Identify which cell holds the provided text, then report its (x, y) central coordinate. 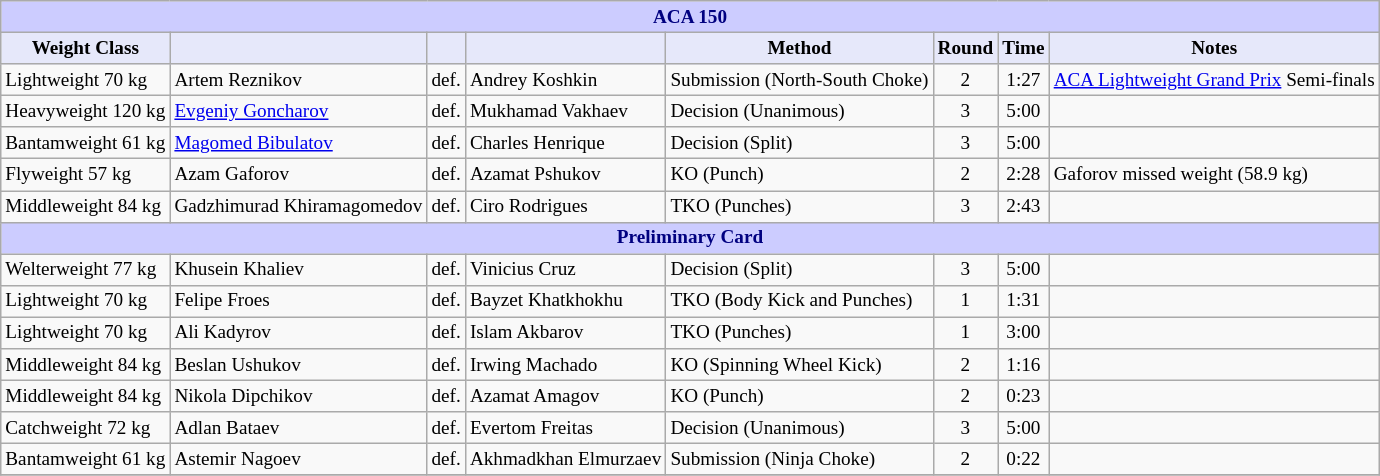
Method (800, 48)
0:22 (1024, 460)
Akhmadkhan Elmurzaev (566, 460)
Evertom Freitas (566, 428)
ACA 150 (690, 17)
Beslan Ushukov (298, 365)
Azam Gaforov (298, 175)
Ali Kadyrov (298, 333)
Welterweight 77 kg (86, 270)
Irwing Machado (566, 365)
Notes (1214, 48)
Mukhamad Vakhaev (566, 111)
Catchweight 72 kg (86, 428)
Artem Reznikov (298, 80)
Nikola Dipchikov (298, 396)
Magomed Bibulatov (298, 143)
0:23 (1024, 396)
Preliminary Card (690, 238)
3:00 (1024, 333)
Gaforov missed weight (58.9 kg) (1214, 175)
Charles Henrique (566, 143)
Bayzet Khatkhokhu (566, 301)
1:31 (1024, 301)
Weight Class (86, 48)
KO (Spinning Wheel Kick) (800, 365)
Gadzhimurad Khiramagomedov (298, 206)
ACA Lightweight Grand Prix Semi-finals (1214, 80)
1:16 (1024, 365)
Evgeniy Goncharov (298, 111)
Round (966, 48)
2:43 (1024, 206)
2:28 (1024, 175)
Felipe Froes (298, 301)
Time (1024, 48)
Submission (North-South Choke) (800, 80)
Andrey Koshkin (566, 80)
Ciro Rodrigues (566, 206)
Khusein Khaliev (298, 270)
Flyweight 57 kg (86, 175)
TKO (Body Kick and Punches) (800, 301)
Azamat Amagov (566, 396)
Astemir Nagoev (298, 460)
Adlan Bataev (298, 428)
1:27 (1024, 80)
Submission (Ninja Choke) (800, 460)
Azamat Pshukov (566, 175)
Islam Akbarov (566, 333)
Vinicius Cruz (566, 270)
Heavyweight 120 kg (86, 111)
